Extract the (x, y) coordinate from the center of the cell holding the provided text.  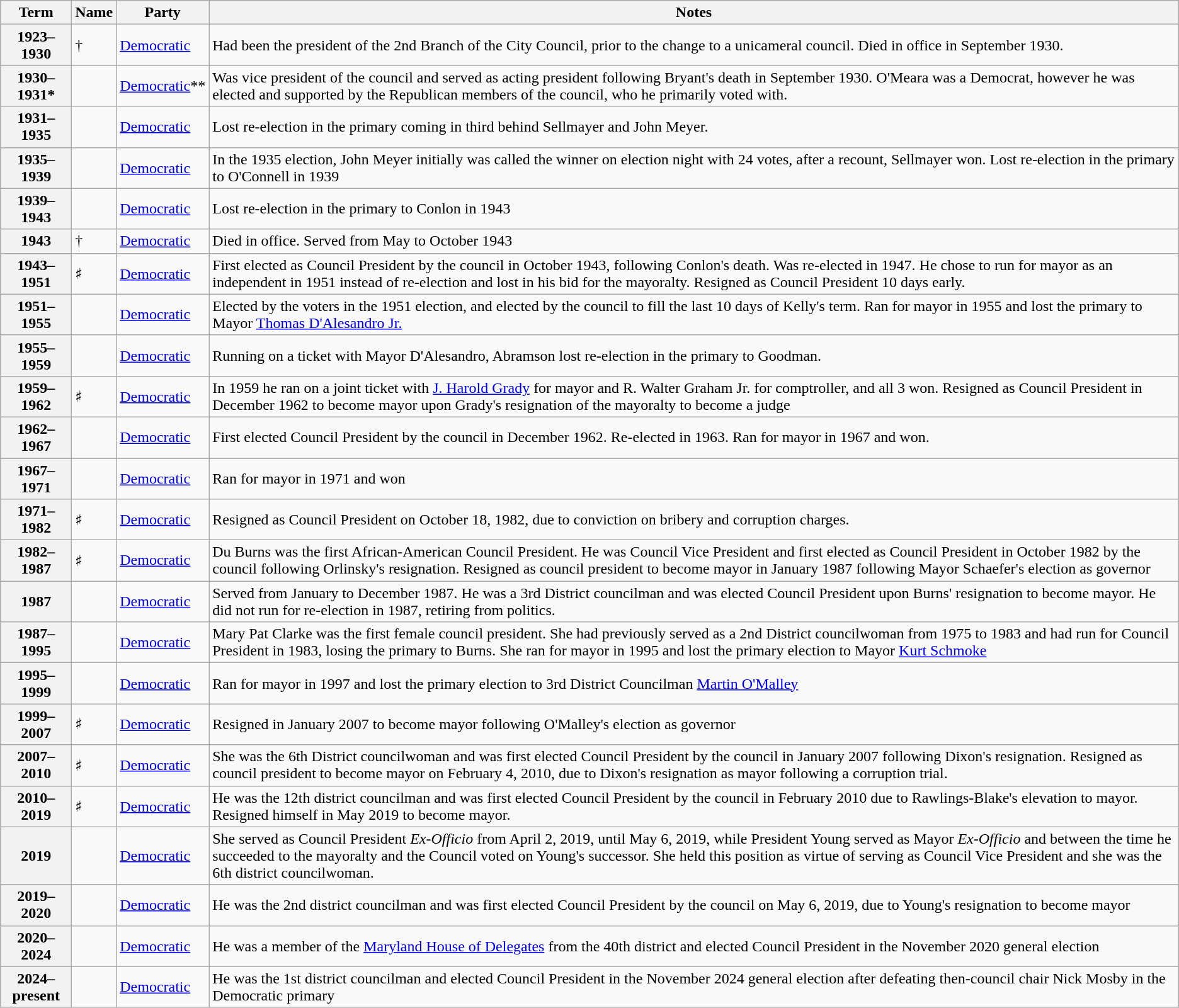
Ran for mayor in 1997 and lost the primary election to 3rd District Councilman Martin O'Malley (694, 684)
1939–1943 (37, 209)
1971–1982 (37, 520)
Term (37, 13)
Lost re-election in the primary to Conlon in 1943 (694, 209)
1967–1971 (37, 479)
2007–2010 (37, 766)
Resigned as Council President on October 18, 1982, due to conviction on bribery and corruption charges. (694, 520)
1930–1931* (37, 86)
Party (162, 13)
Notes (694, 13)
2020–2024 (37, 946)
1931–1935 (37, 127)
First elected Council President by the council in December 1962. Re-elected in 1963. Ran for mayor in 1967 and won. (694, 437)
1935–1939 (37, 167)
2019–2020 (37, 905)
2010–2019 (37, 806)
1959–1962 (37, 397)
Resigned in January 2007 to become mayor following O'Malley's election as governor (694, 724)
1923–1930 (37, 45)
1955–1959 (37, 355)
1962–1967 (37, 437)
1943–1951 (37, 273)
1987 (37, 602)
Ran for mayor in 1971 and won (694, 479)
1943 (37, 241)
Lost re-election in the primary coming in third behind Sellmayer and John Meyer. (694, 127)
Democratic** (162, 86)
1987–1995 (37, 642)
He was a member of the Maryland House of Delegates from the 40th district and elected Council President in the November 2020 general election (694, 946)
He was the 2nd district councilman and was first elected Council President by the council on May 6, 2019, due to Young's resignation to become mayor (694, 905)
Died in office. Served from May to October 1943 (694, 241)
1982–1987 (37, 560)
1999–2007 (37, 724)
1951–1955 (37, 315)
Name (94, 13)
Running on a ticket with Mayor D'Alesandro, Abramson lost re-election in the primary to Goodman. (694, 355)
1995–1999 (37, 684)
Had been the president of the 2nd Branch of the City Council, prior to the change to a unicameral council. Died in office in September 1930. (694, 45)
2019 (37, 856)
2024–present (37, 987)
